Determine the (x, y) coordinate at the center of the cell enclosing the given text.  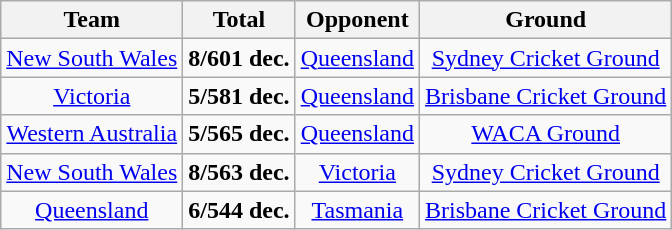
5/581 dec. (239, 96)
Ground (546, 20)
8/563 dec. (239, 172)
6/544 dec. (239, 210)
Western Australia (92, 134)
8/601 dec. (239, 58)
5/565 dec. (239, 134)
Total (239, 20)
WACA Ground (546, 134)
Team (92, 20)
Opponent (357, 20)
Tasmania (357, 210)
